Search for the cell housing the specified text and yield its [x, y] center coordinate. 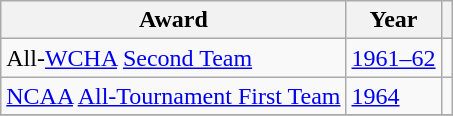
NCAA All-Tournament First Team [174, 96]
Award [174, 20]
All-WCHA Second Team [174, 58]
1964 [394, 96]
Year [394, 20]
1961–62 [394, 58]
